Extract the [X, Y] coordinate from the center of the cell holding the provided text.  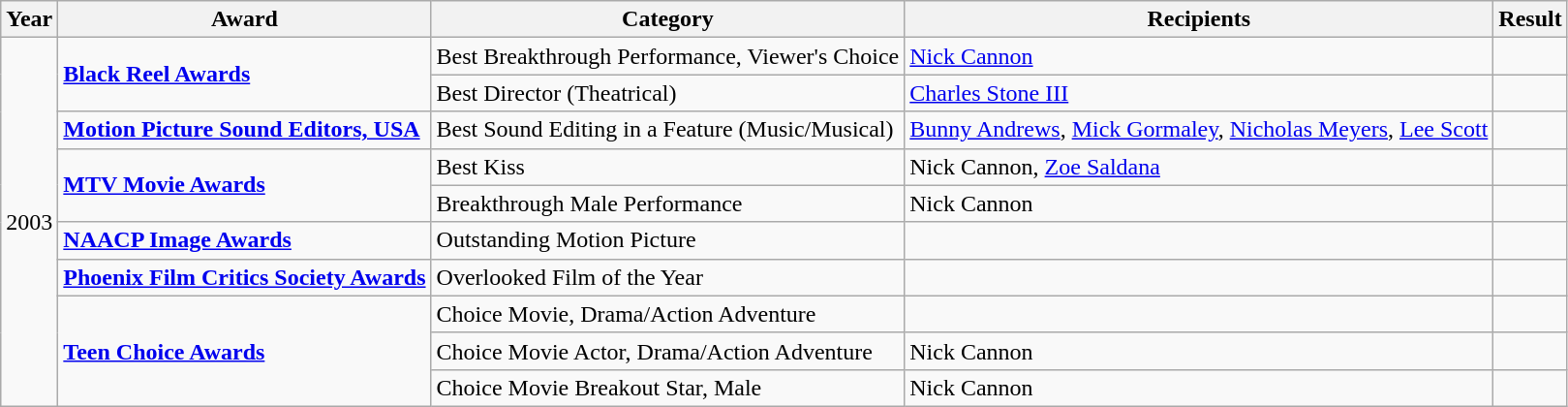
Best Sound Editing in a Feature (Music/Musical) [668, 130]
Best Breakthrough Performance, Viewer's Choice [668, 56]
Year [29, 19]
Best Director (Theatrical) [668, 93]
Bunny Andrews, Mick Gormaley, Nicholas Meyers, Lee Scott [1199, 130]
Teen Choice Awards [244, 351]
Breakthrough Male Performance [668, 203]
Choice Movie, Drama/Action Adventure [668, 314]
2003 [29, 223]
Phoenix Film Critics Society Awards [244, 277]
Overlooked Film of the Year [668, 277]
Outstanding Motion Picture [668, 240]
Choice Movie Actor, Drama/Action Adventure [668, 351]
Recipients [1199, 19]
Best Kiss [668, 167]
Award [244, 19]
MTV Movie Awards [244, 185]
Nick Cannon, Zoe Saldana [1199, 167]
Charles Stone III [1199, 93]
Category [668, 19]
Choice Movie Breakout Star, Male [668, 388]
Result [1530, 19]
Black Reel Awards [244, 75]
Motion Picture Sound Editors, USA [244, 130]
NAACP Image Awards [244, 240]
